Search for the cell housing the specified text and yield its (X, Y) center coordinate. 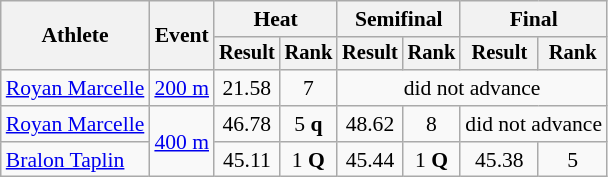
48.62 (370, 124)
21.58 (247, 88)
8 (432, 124)
46.78 (247, 124)
200 m (182, 88)
Semifinal (398, 19)
Heat (276, 19)
Athlete (76, 36)
Final (534, 19)
Event (182, 36)
5 q (309, 124)
400 m (182, 142)
7 (309, 88)
